Identify which cell holds the provided text, then report its [X, Y] central coordinate. 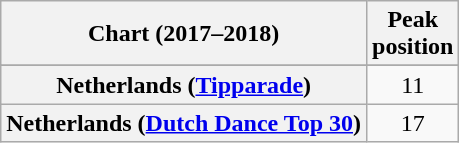
11 [413, 85]
17 [413, 123]
Chart (2017–2018) [184, 34]
Netherlands (Tipparade) [184, 85]
Peakposition [413, 34]
Netherlands (Dutch Dance Top 30) [184, 123]
